Identify which cell holds the provided text, then report its [X, Y] central coordinate. 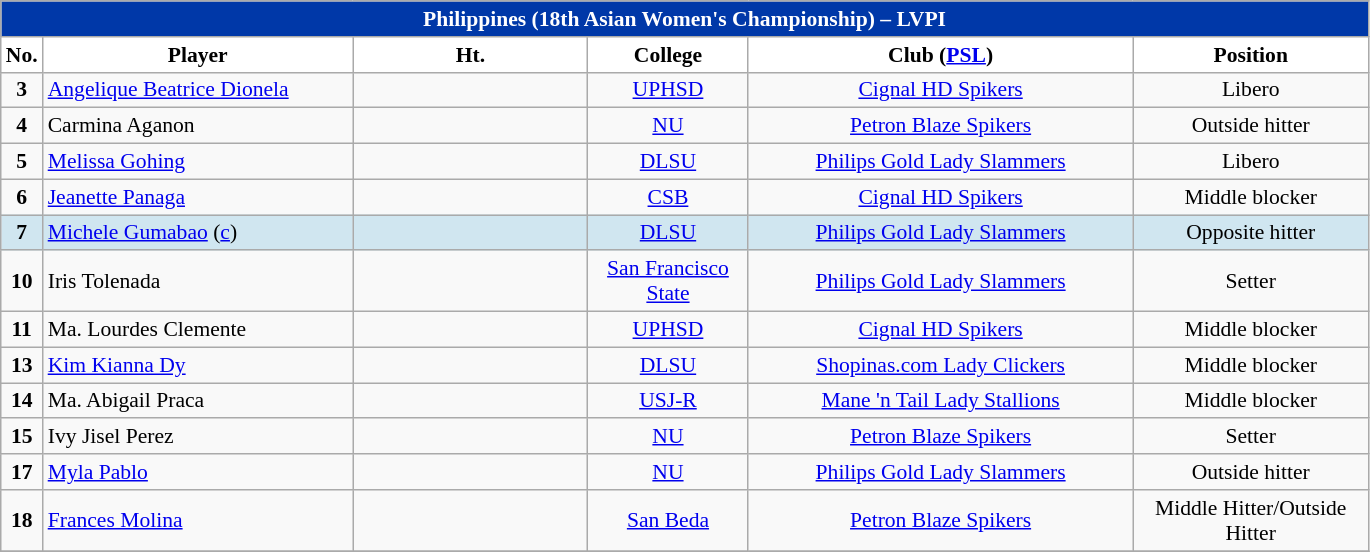
Opposite hitter [1250, 233]
13 [22, 365]
Michele Gumabao (c) [198, 233]
CSB [668, 197]
San Francisco State [668, 282]
Position [1250, 55]
No. [22, 55]
Ma. Abigail Praca [198, 401]
Ht. [470, 55]
Shopinas.com Lady Clickers [940, 365]
Kim Kianna Dy [198, 365]
14 [22, 401]
4 [22, 126]
Frances Molina [198, 520]
College [668, 55]
10 [22, 282]
Club (PSL) [940, 55]
5 [22, 162]
Jeanette Panaga [198, 197]
Ivy Jisel Perez [198, 437]
Melissa Gohing [198, 162]
Myla Pablo [198, 472]
Ma. Lourdes Clemente [198, 330]
17 [22, 472]
USJ-R [668, 401]
Iris Tolenada [198, 282]
3 [22, 90]
Philippines (18th Asian Women's Championship) – LVPI [685, 19]
6 [22, 197]
Angelique Beatrice Dionela [198, 90]
Player [198, 55]
Carmina Aganon [198, 126]
San Beda [668, 520]
Mane 'n Tail Lady Stallions [940, 401]
11 [22, 330]
18 [22, 520]
Middle Hitter/Outside Hitter [1250, 520]
7 [22, 233]
15 [22, 437]
